Extract the [x, y] coordinate from the center of the cell holding the provided text.  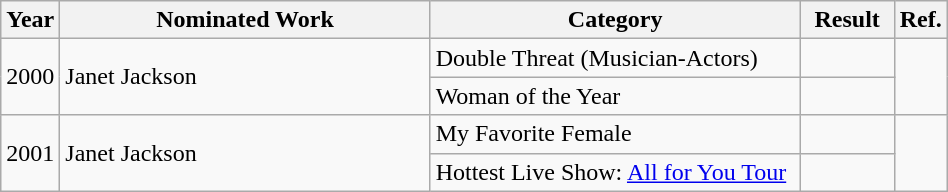
Ref. [920, 20]
My Favorite Female [615, 134]
Year [30, 20]
2000 [30, 77]
Double Threat (Musician-Actors) [615, 58]
2001 [30, 153]
Result [847, 20]
Category [615, 20]
Woman of the Year [615, 96]
Nominated Work [245, 20]
Hottest Live Show: All for You Tour [615, 172]
